Pinpoint the cell where the given text exists, returning its [X, Y] midpoint coordinate. 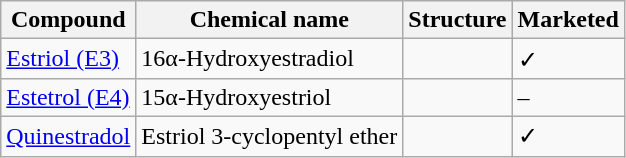
Chemical name [270, 20]
Marketed [568, 20]
Estetrol (E4) [68, 97]
Estriol (E3) [68, 59]
Estriol 3-cyclopentyl ether [270, 136]
15α-Hydroxyestriol [270, 97]
– [568, 97]
Quinestradol [68, 136]
Compound [68, 20]
16α-Hydroxyestradiol [270, 59]
Structure [458, 20]
